Provide the [x, y] coordinate of the cell's center where the given text is located.  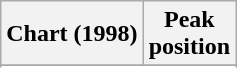
Peakposition [189, 34]
Chart (1998) [72, 34]
